Return the [X, Y] coordinate for the center point of the cell that contains the specified text.  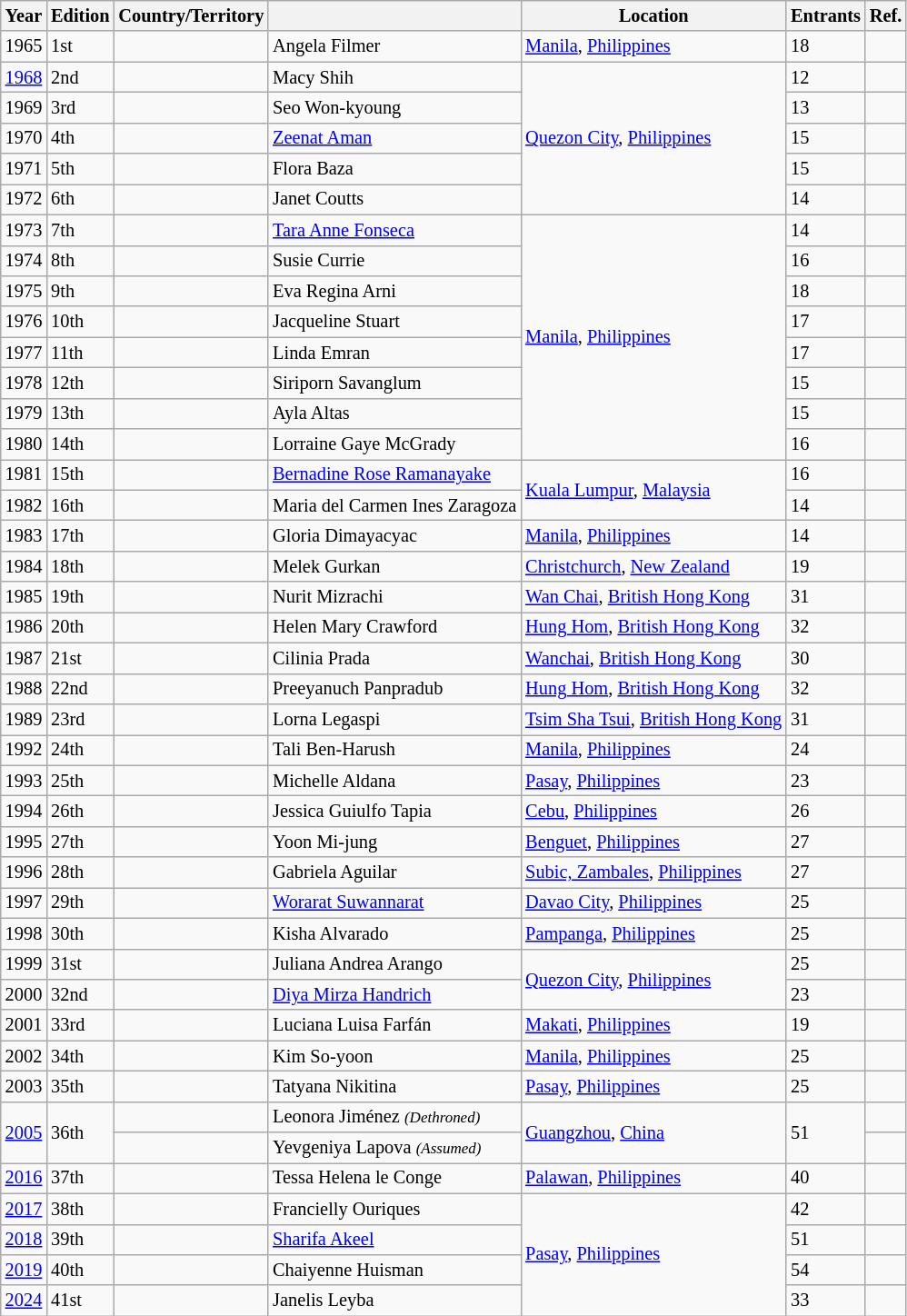
8th [80, 261]
Tali Ben-Harush [394, 750]
Janet Coutts [394, 199]
22nd [80, 689]
6th [80, 199]
34th [80, 1056]
Edition [80, 15]
3rd [80, 107]
Tessa Helena le Conge [394, 1178]
Jessica Guiulfo Tapia [394, 811]
35th [80, 1086]
Wanchai, British Hong Kong [653, 658]
1984 [24, 566]
Subic, Zambales, Philippines [653, 872]
31st [80, 964]
Lorna Legaspi [394, 719]
37th [80, 1178]
1987 [24, 658]
Luciana Luisa Farfán [394, 1025]
Seo Won-kyoung [394, 107]
1976 [24, 322]
Cebu, Philippines [653, 811]
2024 [24, 1301]
36th [80, 1132]
Macy Shih [394, 77]
7th [80, 230]
2016 [24, 1178]
40 [825, 1178]
1989 [24, 719]
Cilinia Prada [394, 658]
16th [80, 505]
Bernadine Rose Ramanayake [394, 474]
Janelis Leyba [394, 1301]
32nd [80, 994]
38th [80, 1209]
25th [80, 781]
2003 [24, 1086]
24th [80, 750]
26th [80, 811]
1983 [24, 535]
17th [80, 535]
41st [80, 1301]
Susie Currie [394, 261]
1993 [24, 781]
Pampanga, Philippines [653, 933]
42 [825, 1209]
28th [80, 872]
Benguet, Philippines [653, 842]
Eva Regina Arni [394, 291]
18th [80, 566]
Palawan, Philippines [653, 1178]
4th [80, 138]
Year [24, 15]
54 [825, 1270]
Makati, Philippines [653, 1025]
Kim So-yoon [394, 1056]
Kuala Lumpur, Malaysia [653, 489]
1969 [24, 107]
Location [653, 15]
Lorraine Gaye McGrady [394, 444]
1997 [24, 902]
24 [825, 750]
20th [80, 627]
40th [80, 1270]
1995 [24, 842]
1971 [24, 169]
Linda Emran [394, 353]
15th [80, 474]
30 [825, 658]
Siriporn Savanglum [394, 383]
2001 [24, 1025]
2000 [24, 994]
Country/Territory [191, 15]
39th [80, 1240]
2019 [24, 1270]
33rd [80, 1025]
1980 [24, 444]
Worarat Suwannarat [394, 902]
2005 [24, 1132]
1979 [24, 414]
Ayla Altas [394, 414]
1974 [24, 261]
1998 [24, 933]
Entrants [825, 15]
Preeyanuch Panpradub [394, 689]
29th [80, 902]
1982 [24, 505]
Nurit Mizrachi [394, 597]
2002 [24, 1056]
1981 [24, 474]
Chaiyenne Huisman [394, 1270]
21st [80, 658]
1996 [24, 872]
Michelle Aldana [394, 781]
9th [80, 291]
1975 [24, 291]
11th [80, 353]
Helen Mary Crawford [394, 627]
Maria del Carmen Ines Zaragoza [394, 505]
1999 [24, 964]
Christchurch, New Zealand [653, 566]
26 [825, 811]
Diya Mirza Handrich [394, 994]
Tsim Sha Tsui, British Hong Kong [653, 719]
1986 [24, 627]
1972 [24, 199]
13 [825, 107]
30th [80, 933]
23rd [80, 719]
Sharifa Akeel [394, 1240]
33 [825, 1301]
1965 [24, 46]
2nd [80, 77]
1st [80, 46]
1988 [24, 689]
Tara Anne Fonseca [394, 230]
27th [80, 842]
1994 [24, 811]
10th [80, 322]
1968 [24, 77]
Gloria Dimayacyac [394, 535]
2017 [24, 1209]
Tatyana Nikitina [394, 1086]
Zeenat Aman [394, 138]
Jacqueline Stuart [394, 322]
1970 [24, 138]
Guangzhou, China [653, 1132]
1973 [24, 230]
2018 [24, 1240]
Flora Baza [394, 169]
Yoon Mi-jung [394, 842]
12 [825, 77]
Wan Chai, British Hong Kong [653, 597]
12th [80, 383]
14th [80, 444]
1992 [24, 750]
5th [80, 169]
1978 [24, 383]
1977 [24, 353]
13th [80, 414]
Gabriela Aguilar [394, 872]
Davao City, Philippines [653, 902]
1985 [24, 597]
Francielly Ouriques [394, 1209]
Leonora Jiménez (Dethroned) [394, 1117]
Angela Filmer [394, 46]
Juliana Andrea Arango [394, 964]
Yevgeniya Lapova (Assumed) [394, 1148]
Kisha Alvarado [394, 933]
Melek Gurkan [394, 566]
Ref. [885, 15]
19th [80, 597]
